Return [x, y] of the center of cell containing provided text 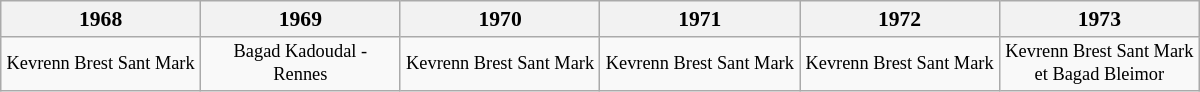
1972 [900, 19]
Bagad Kadoudal - Rennes [300, 64]
Kevrenn Brest Sant Mark et Bagad Bleimor [1099, 64]
1973 [1099, 19]
1970 [500, 19]
1971 [700, 19]
1968 [101, 19]
1969 [300, 19]
